Detect which cell encompasses the target text, then output its (X, Y) center coordinate. 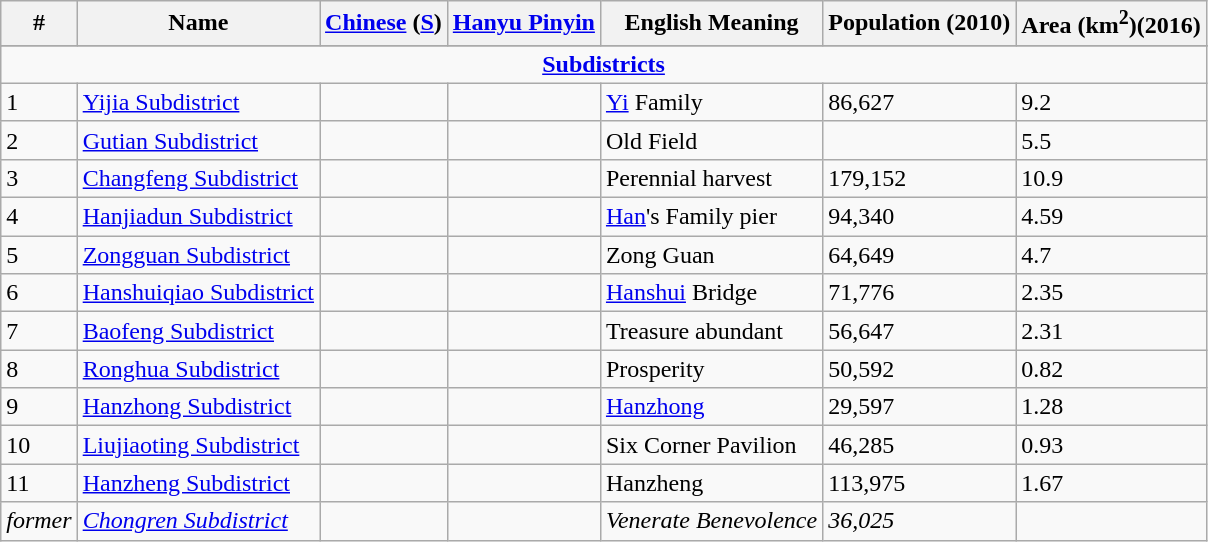
50,592 (920, 369)
Six Corner Pavilion (711, 445)
# (39, 24)
56,647 (920, 331)
Name (198, 24)
0.82 (1112, 369)
Hanzheng Subdistrict (198, 483)
Yijia Subdistrict (198, 102)
2 (39, 140)
2.35 (1112, 293)
36,025 (920, 521)
0.93 (1112, 445)
Chongren Subdistrict (198, 521)
Hanzhong Subdistrict (198, 407)
1.28 (1112, 407)
5 (39, 255)
Chinese (S) (384, 24)
179,152 (920, 178)
11 (39, 483)
Treasure abundant (711, 331)
Baofeng Subdistrict (198, 331)
7 (39, 331)
Venerate Benevolence (711, 521)
Ronghua Subdistrict (198, 369)
Changfeng Subdistrict (198, 178)
2.31 (1112, 331)
5.5 (1112, 140)
former (39, 521)
3 (39, 178)
Subdistricts (604, 64)
9 (39, 407)
Hanzheng (711, 483)
Area (km2)(2016) (1112, 24)
Gutian Subdistrict (198, 140)
71,776 (920, 293)
Hanshuiqiao Subdistrict (198, 293)
Hanshui Bridge (711, 293)
4 (39, 217)
Hanjiadun Subdistrict (198, 217)
86,627 (920, 102)
10 (39, 445)
1 (39, 102)
Prosperity (711, 369)
113,975 (920, 483)
Han's Family pier (711, 217)
8 (39, 369)
6 (39, 293)
English Meaning (711, 24)
10.9 (1112, 178)
29,597 (920, 407)
4.59 (1112, 217)
Yi Family (711, 102)
Liujiaoting Subdistrict (198, 445)
Hanyu Pinyin (524, 24)
Perennial harvest (711, 178)
94,340 (920, 217)
Zongguan Subdistrict (198, 255)
Hanzhong (711, 407)
Zong Guan (711, 255)
4.7 (1112, 255)
1.67 (1112, 483)
64,649 (920, 255)
46,285 (920, 445)
Population (2010) (920, 24)
9.2 (1112, 102)
Old Field (711, 140)
